Extract the [x, y] coordinate from the center of the cell holding the provided text.  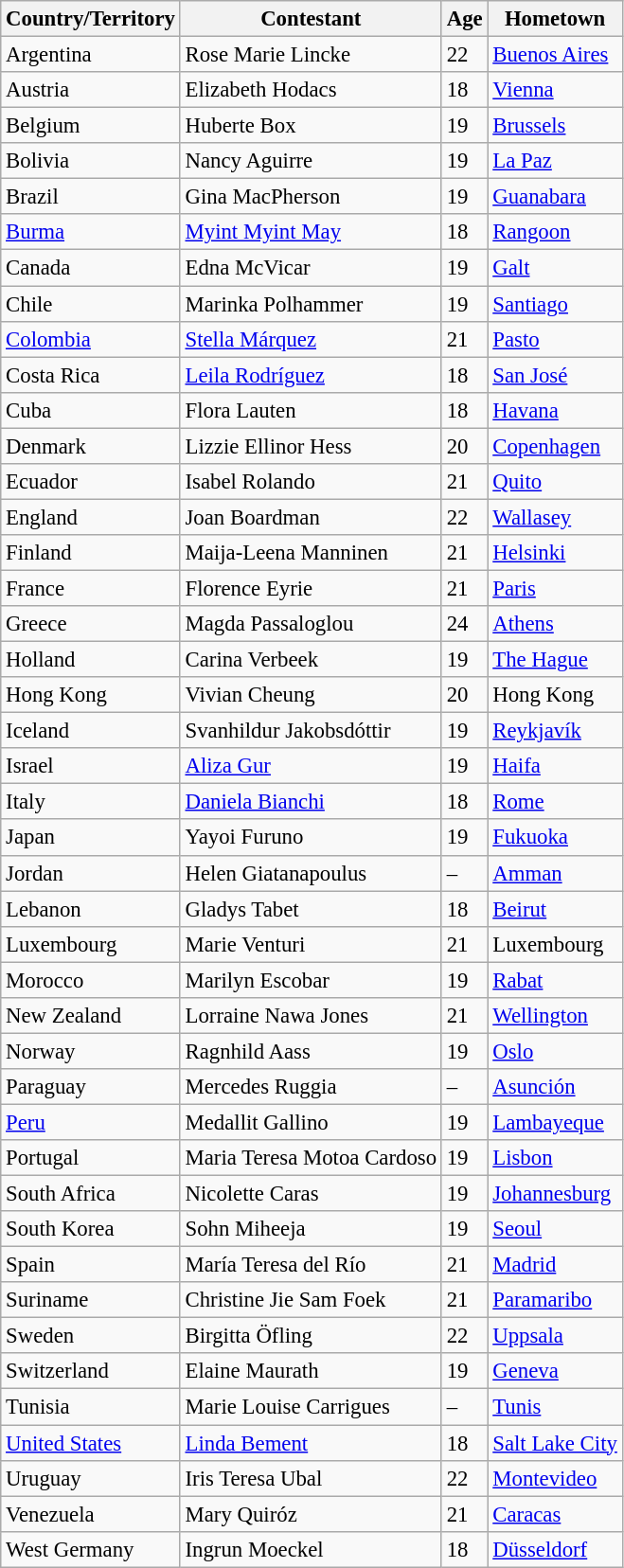
Ecuador [91, 482]
Helsinki [555, 553]
Iceland [91, 731]
Vivian Cheung [311, 695]
Suriname [91, 1300]
Carina Verbeek [311, 660]
The Hague [555, 660]
Asunción [555, 1087]
Age [464, 19]
Sweden [91, 1336]
Rose Marie Lincke [311, 55]
La Paz [555, 161]
West Germany [91, 1549]
Iris Teresa Ubal [311, 1478]
Wallasey [555, 517]
Copenhagen [555, 446]
Brazil [91, 197]
Gladys Tabet [311, 909]
Magda Passaloglou [311, 624]
Colombia [91, 339]
Galt [555, 268]
Leila Rodríguez [311, 375]
Düsseldorf [555, 1549]
Finland [91, 553]
Florence Eyrie [311, 588]
Paris [555, 588]
Linda Bement [311, 1443]
Marilyn Escobar [311, 980]
Holland [91, 660]
Quito [555, 482]
Uruguay [91, 1478]
Jordan [91, 873]
Medallit Gallino [311, 1122]
Mercedes Ruggia [311, 1087]
24 [464, 624]
Reykjavík [555, 731]
Caracas [555, 1514]
Portugal [91, 1158]
Argentina [91, 55]
South Africa [91, 1194]
Sohn Miheeja [311, 1229]
Spain [91, 1265]
San José [555, 375]
Norway [91, 1051]
Maria Teresa Motoa Cardoso [311, 1158]
Maija-Leena Manninen [311, 553]
Lizzie Ellinor Hess [311, 446]
Guanabara [555, 197]
Rangoon [555, 232]
Peru [91, 1122]
Brussels [555, 126]
Elaine Maurath [311, 1372]
Seoul [555, 1229]
Beirut [555, 909]
Lorraine Nawa Jones [311, 1016]
Lisbon [555, 1158]
Rome [555, 802]
Switzerland [91, 1372]
Marinka Polhammer [311, 304]
Ragnhild Aass [311, 1051]
Johannesburg [555, 1194]
Nicolette Caras [311, 1194]
Oslo [555, 1051]
Gina MacPherson [311, 197]
Rabat [555, 980]
Santiago [555, 304]
Marie Louise Carrigues [311, 1407]
María Teresa del Río [311, 1265]
United States [91, 1443]
Athens [555, 624]
Bolivia [91, 161]
Edna McVicar [311, 268]
France [91, 588]
Lebanon [91, 909]
Geneva [555, 1372]
Canada [91, 268]
Stella Márquez [311, 339]
Burma [91, 232]
Japan [91, 838]
Svanhildur Jakobsdóttir [311, 731]
Mary Quiróz [311, 1514]
Greece [91, 624]
Israel [91, 766]
Pasto [555, 339]
Paramaribo [555, 1300]
Haifa [555, 766]
Tunisia [91, 1407]
Country/Territory [91, 19]
Austria [91, 90]
Fukuoka [555, 838]
Italy [91, 802]
Chile [91, 304]
Isabel Rolando [311, 482]
Joan Boardman [311, 517]
Vienna [555, 90]
Belgium [91, 126]
Ingrun Moeckel [311, 1549]
Salt Lake City [555, 1443]
Yayoi Furuno [311, 838]
Denmark [91, 446]
Aliza Gur [311, 766]
Elizabeth Hodacs [311, 90]
England [91, 517]
Wellington [555, 1016]
Havana [555, 410]
Daniela Bianchi [311, 802]
Hometown [555, 19]
Amman [555, 873]
Huberte Box [311, 126]
Contestant [311, 19]
Buenos Aires [555, 55]
Nancy Aguirre [311, 161]
Birgitta Öfling [311, 1336]
Myint Myint May [311, 232]
South Korea [91, 1229]
Helen Giatanapoulus [311, 873]
Cuba [91, 410]
Costa Rica [91, 375]
Madrid [555, 1265]
Flora Lauten [311, 410]
Venezuela [91, 1514]
Uppsala [555, 1336]
Tunis [555, 1407]
Christine Jie Sam Foek [311, 1300]
Morocco [91, 980]
Lambayeque [555, 1122]
Paraguay [91, 1087]
Montevideo [555, 1478]
Marie Venturi [311, 944]
New Zealand [91, 1016]
